Find where the given text appears and provide that cell's center as (X, Y) coordinate. 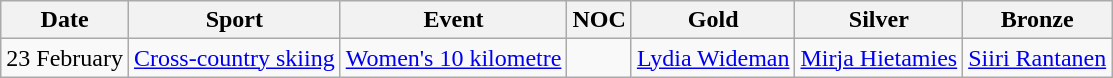
Gold (713, 20)
Siiri Rantanen (1038, 58)
23 February (65, 58)
Date (65, 20)
Women's 10 kilometre (454, 58)
NOC (599, 20)
Cross-country skiing (234, 58)
Event (454, 20)
Sport (234, 20)
Mirja Hietamies (879, 58)
Lydia Wideman (713, 58)
Bronze (1038, 20)
Silver (879, 20)
